Detect which cell encompasses the target text, then output its (X, Y) center coordinate. 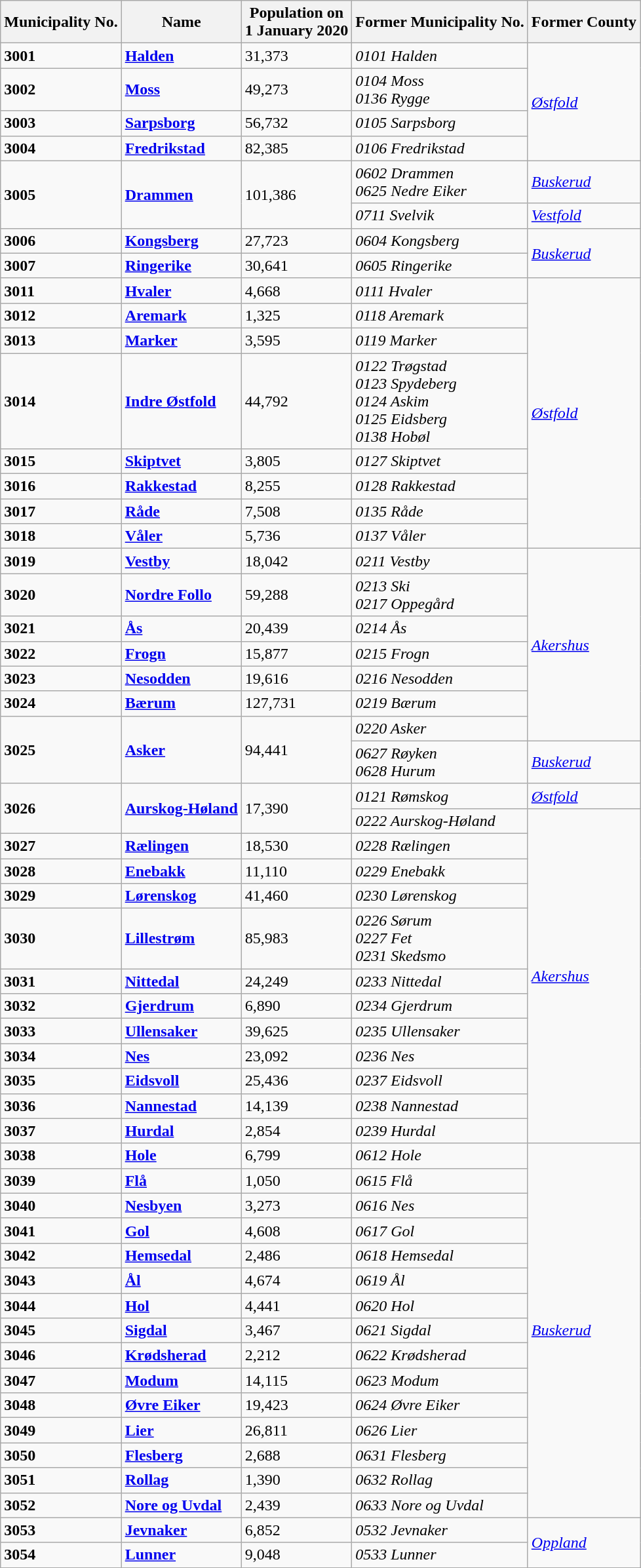
Moss (181, 89)
3016 (61, 486)
Sarpsborg (181, 123)
3017 (61, 511)
0604 Kongsberg (440, 241)
0222 Aurskog-Høland (440, 821)
15,877 (296, 654)
1,390 (296, 1480)
3022 (61, 654)
0135 Råde (440, 511)
101,386 (296, 194)
3040 (61, 1205)
6,852 (296, 1530)
4,608 (296, 1230)
0620 Hol (440, 1305)
3001 (61, 56)
Gjerdrum (181, 1006)
0111 Hvaler (440, 290)
1,050 (296, 1181)
2,486 (296, 1255)
0220 Asker (440, 728)
Rælingen (181, 846)
3,467 (296, 1331)
3052 (61, 1505)
18,530 (296, 846)
49,273 (296, 89)
3002 (61, 89)
Hol (181, 1305)
25,436 (296, 1081)
0118 Aremark (440, 315)
14,115 (296, 1381)
3026 (61, 808)
Lørenskog (181, 896)
Kongsberg (181, 241)
3047 (61, 1381)
20,439 (296, 629)
Population on1 January 2020 (296, 22)
Aremark (181, 315)
27,723 (296, 241)
19,423 (296, 1405)
Hole (181, 1156)
Oppland (583, 1542)
Indre Østfold (181, 401)
3032 (61, 1006)
Ål (181, 1280)
3045 (61, 1331)
0229 Enebakk (440, 871)
3020 (61, 595)
26,811 (296, 1430)
3019 (61, 561)
0216 Nesodden (440, 678)
4,668 (296, 290)
Nittedal (181, 981)
0624 Øvre Eiker (440, 1405)
Former Municipality No. (440, 22)
3,595 (296, 340)
56,732 (296, 123)
3006 (61, 241)
2,688 (296, 1455)
7,508 (296, 511)
3037 (61, 1131)
0621 Sigdal (440, 1331)
3,805 (296, 461)
3050 (61, 1455)
Flesberg (181, 1455)
3046 (61, 1356)
3033 (61, 1031)
Enebakk (181, 871)
0230 Lørenskog (440, 896)
3018 (61, 536)
3030 (61, 939)
59,288 (296, 595)
Eidsvoll (181, 1081)
0533 Lunner (440, 1555)
30,641 (296, 265)
3004 (61, 148)
Nesbyen (181, 1205)
Nore og Uvdal (181, 1505)
Råde (181, 511)
3043 (61, 1280)
Nordre Follo (181, 595)
3053 (61, 1530)
0122 Trøgstad0123 Spydeberg0124 Askim0125 Eidsberg0138 Hobøl (440, 401)
3035 (61, 1081)
Halden (181, 56)
0618 Hemsedal (440, 1255)
Lillestrøm (181, 939)
0238 Nannestad (440, 1106)
0226 Sørum0227 Fet0231 Skedsmo (440, 939)
0119 Marker (440, 340)
Frogn (181, 654)
3029 (61, 896)
3031 (61, 981)
Aurskog-Høland (181, 808)
Asker (181, 750)
0237 Eidsvoll (440, 1081)
3049 (61, 1430)
0605 Ringerike (440, 265)
0128 Rakkestad (440, 486)
Municipality No. (61, 22)
8,255 (296, 486)
Flå (181, 1181)
3021 (61, 629)
3038 (61, 1156)
0234 Gjerdrum (440, 1006)
0623 Modum (440, 1381)
5,736 (296, 536)
0233 Nittedal (440, 981)
0121 Rømskog (440, 796)
3025 (61, 750)
0236 Nes (440, 1056)
Ringerike (181, 265)
39,625 (296, 1031)
44,792 (296, 401)
0213 Ski0217 Oppegård (440, 595)
0105 Sarpsborg (440, 123)
3027 (61, 846)
4,441 (296, 1305)
127,731 (296, 703)
Former County (583, 22)
18,042 (296, 561)
3044 (61, 1305)
6,799 (296, 1156)
3054 (61, 1555)
Nesodden (181, 678)
Bærum (181, 703)
6,890 (296, 1006)
24,249 (296, 981)
Sigdal (181, 1331)
Name (181, 22)
Krødsherad (181, 1356)
0633 Nore og Uvdal (440, 1505)
Vestfold (583, 216)
3039 (61, 1181)
4,674 (296, 1280)
11,110 (296, 871)
14,139 (296, 1106)
Skiptvet (181, 461)
3034 (61, 1056)
3051 (61, 1480)
3028 (61, 871)
0106 Fredrikstad (440, 148)
2,212 (296, 1356)
19,616 (296, 678)
Vestby (181, 561)
Hurdal (181, 1131)
0101 Halden (440, 56)
94,441 (296, 750)
3024 (61, 703)
Drammen (181, 194)
82,385 (296, 148)
Lier (181, 1430)
0616 Nes (440, 1205)
3005 (61, 194)
0612 Hole (440, 1156)
0631 Flesberg (440, 1455)
0615 Flå (440, 1181)
Nes (181, 1056)
Rollag (181, 1480)
Rakkestad (181, 486)
0627 Røyken0628 Hurum (440, 762)
1,325 (296, 315)
0215 Frogn (440, 654)
Øvre Eiker (181, 1405)
85,983 (296, 939)
Hvaler (181, 290)
3036 (61, 1106)
0632 Rollag (440, 1480)
31,373 (296, 56)
0617 Gol (440, 1230)
Jevnaker (181, 1530)
3011 (61, 290)
9,048 (296, 1555)
Nannestad (181, 1106)
Ås (181, 629)
Modum (181, 1381)
3013 (61, 340)
3041 (61, 1230)
0239 Hurdal (440, 1131)
0622 Krødsherad (440, 1356)
2,854 (296, 1131)
3048 (61, 1405)
Ullensaker (181, 1031)
0211 Vestby (440, 561)
0219 Bærum (440, 703)
3003 (61, 123)
3012 (61, 315)
3007 (61, 265)
Marker (181, 340)
3042 (61, 1255)
3015 (61, 461)
0137 Våler (440, 536)
Lunner (181, 1555)
Hemsedal (181, 1255)
23,092 (296, 1056)
0711 Svelvik (440, 216)
0214 Ås (440, 629)
41,460 (296, 896)
3023 (61, 678)
0626 Lier (440, 1430)
0104 Moss0136 Rygge (440, 89)
Våler (181, 536)
0532 Jevnaker (440, 1530)
Gol (181, 1230)
3014 (61, 401)
0602 Drammen0625 Nedre Eiker (440, 182)
17,390 (296, 808)
3,273 (296, 1205)
0619 Ål (440, 1280)
0127 Skiptvet (440, 461)
2,439 (296, 1505)
0235 Ullensaker (440, 1031)
Fredrikstad (181, 148)
0228 Rælingen (440, 846)
